Detect which cell encompasses the target text, then output its (X, Y) center coordinate. 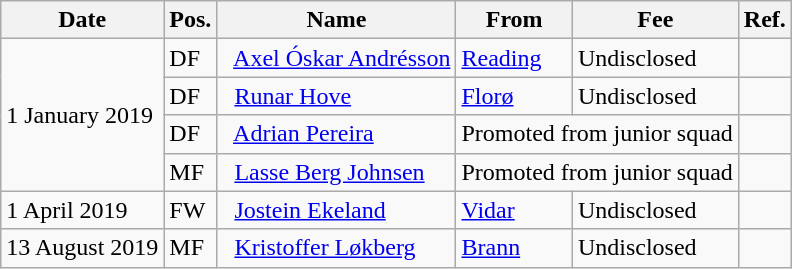
Lasse Berg Johnsen (336, 172)
Runar Hove (336, 96)
FW (190, 210)
Florø (514, 96)
Ref. (764, 20)
Kristoffer Løkberg (336, 248)
Pos. (190, 20)
Adrian Pereira (336, 134)
13 August 2019 (82, 248)
Date (82, 20)
From (514, 20)
Fee (655, 20)
Reading (514, 58)
Axel Óskar Andrésson (336, 58)
Name (336, 20)
Jostein Ekeland (336, 210)
1 January 2019 (82, 115)
Vidar (514, 210)
Brann (514, 248)
1 April 2019 (82, 210)
